Identify which cell holds the provided text, then report its (X, Y) central coordinate. 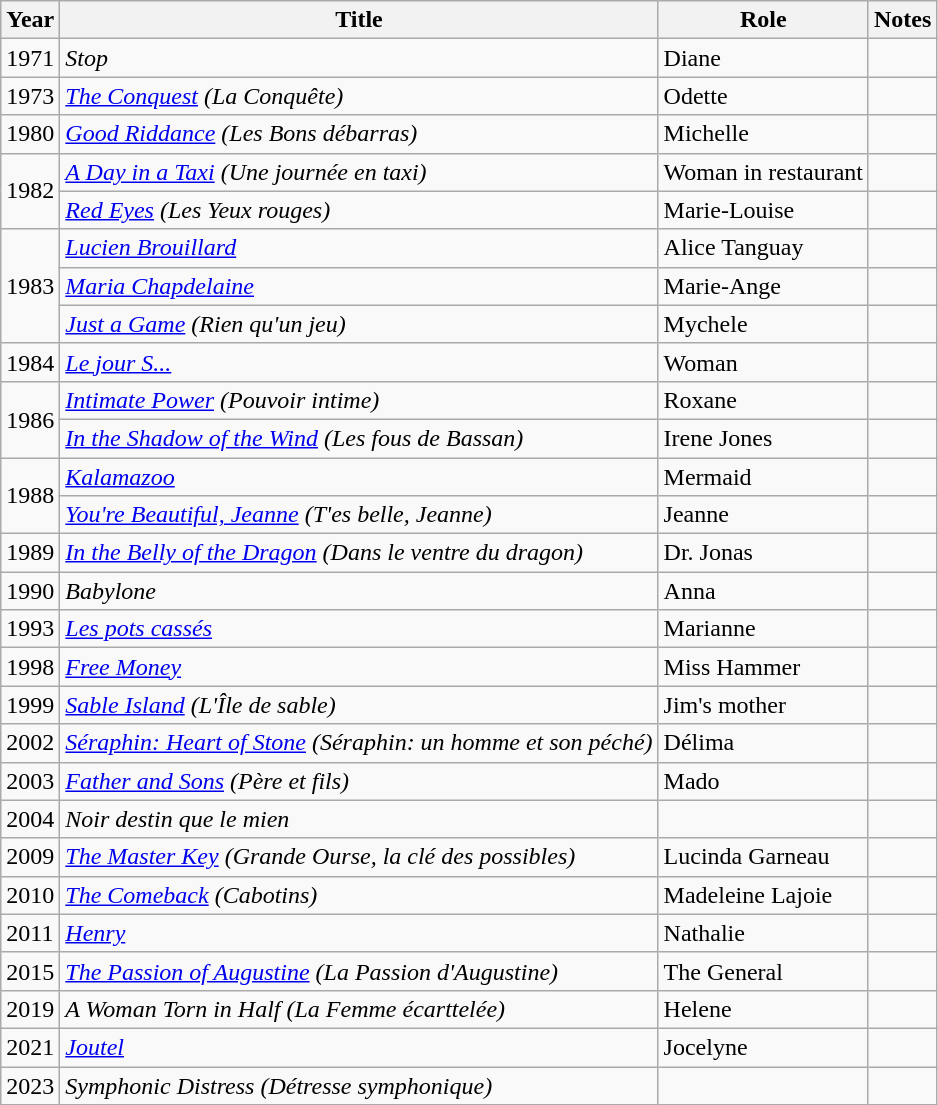
Lucien Brouillard (359, 248)
Woman in restaurant (763, 172)
Mermaid (763, 477)
1973 (30, 96)
Father and Sons (Père et fils) (359, 781)
The Passion of Augustine (La Passion d'Augustine) (359, 971)
Miss Hammer (763, 667)
Marie-Ange (763, 286)
Séraphin: Heart of Stone (Séraphin: un homme et son péché) (359, 743)
1989 (30, 553)
Marianne (763, 629)
Jeanne (763, 515)
1971 (30, 58)
A Woman Torn in Half (La Femme écarttelée) (359, 1009)
1993 (30, 629)
Alice Tanguay (763, 248)
Year (30, 20)
Diane (763, 58)
Title (359, 20)
Sable Island (L'Île de sable) (359, 705)
Nathalie (763, 933)
Jocelyne (763, 1047)
1984 (30, 362)
Michelle (763, 134)
1998 (30, 667)
In the Shadow of the Wind (Les fous de Bassan) (359, 438)
Marie-Louise (763, 210)
Irene Jones (763, 438)
Maria Chapdelaine (359, 286)
In the Belly of the Dragon (Dans le ventre du dragon) (359, 553)
2023 (30, 1085)
2002 (30, 743)
2011 (30, 933)
The Conquest (La Conquête) (359, 96)
Henry (359, 933)
Noir destin que le mien (359, 819)
2019 (30, 1009)
2004 (30, 819)
Dr. Jonas (763, 553)
Joutel (359, 1047)
Madeleine Lajoie (763, 895)
Babylone (359, 591)
2015 (30, 971)
1983 (30, 286)
2003 (30, 781)
1980 (30, 134)
2009 (30, 857)
Mado (763, 781)
Les pots cassés (359, 629)
Intimate Power (Pouvoir intime) (359, 400)
The Comeback (Cabotins) (359, 895)
Notes (902, 20)
Stop (359, 58)
Just a Game (Rien qu'un jeu) (359, 324)
Woman (763, 362)
Délima (763, 743)
Jim's mother (763, 705)
1982 (30, 191)
Free Money (359, 667)
2010 (30, 895)
2021 (30, 1047)
Helene (763, 1009)
Symphonic Distress (Détresse symphonique) (359, 1085)
Mychele (763, 324)
1986 (30, 419)
You're Beautiful, Jeanne (T'es belle, Jeanne) (359, 515)
1990 (30, 591)
Odette (763, 96)
Le jour S... (359, 362)
1999 (30, 705)
Good Riddance (Les Bons débarras) (359, 134)
Role (763, 20)
Roxane (763, 400)
Kalamazoo (359, 477)
Lucinda Garneau (763, 857)
Red Eyes (Les Yeux rouges) (359, 210)
The General (763, 971)
1988 (30, 496)
Anna (763, 591)
The Master Key (Grande Ourse, la clé des possibles) (359, 857)
A Day in a Taxi (Une journée en taxi) (359, 172)
